Identify which cell holds the provided text, then report its (X, Y) central coordinate. 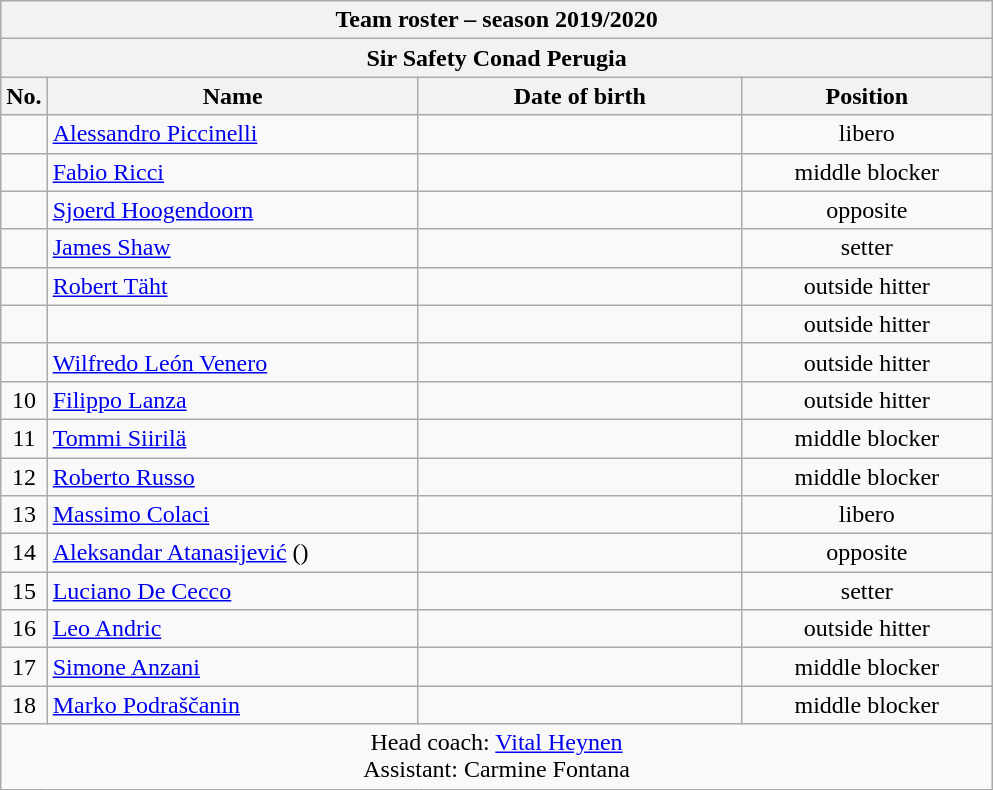
Head coach: Vital HeynenAssistant: Carmine Fontana (497, 756)
Wilfredo León Venero (232, 362)
Tommi Siirilä (232, 438)
James Shaw (232, 248)
Simone Anzani (232, 667)
Fabio Ricci (232, 172)
Marko Podraščanin (232, 705)
15 (24, 591)
Sir Safety Conad Perugia (497, 58)
No. (24, 96)
Position (866, 96)
Roberto Russo (232, 477)
14 (24, 553)
Name (232, 96)
Sjoerd Hoogendoorn (232, 210)
17 (24, 667)
16 (24, 629)
12 (24, 477)
Robert Täht (232, 286)
Alessandro Piccinelli (232, 134)
11 (24, 438)
Filippo Lanza (232, 400)
Massimo Colaci (232, 515)
Aleksandar Atanasijević () (232, 553)
10 (24, 400)
18 (24, 705)
Date of birth (580, 96)
Team roster – season 2019/2020 (497, 20)
Luciano De Cecco (232, 591)
13 (24, 515)
Leo Andric (232, 629)
